Search for the cell housing the specified text and yield its (x, y) center coordinate. 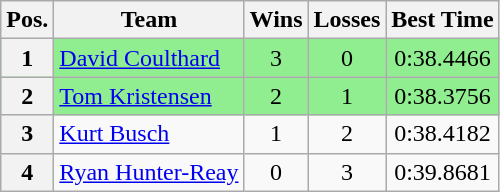
Wins (276, 20)
0:39.8681 (443, 172)
0:38.4466 (443, 58)
0:38.3756 (443, 96)
Team (149, 20)
David Coulthard (149, 58)
Tom Kristensen (149, 96)
4 (28, 172)
Kurt Busch (149, 134)
Ryan Hunter-Reay (149, 172)
Losses (347, 20)
Best Time (443, 20)
0:38.4182 (443, 134)
Pos. (28, 20)
